Identify which cell holds the provided text, then report its (X, Y) central coordinate. 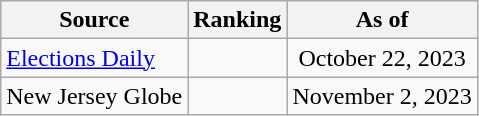
New Jersey Globe (94, 96)
November 2, 2023 (382, 96)
Ranking (238, 20)
Source (94, 20)
As of (382, 20)
October 22, 2023 (382, 58)
Elections Daily (94, 58)
